Identify which cell holds the provided text, then report its (X, Y) central coordinate. 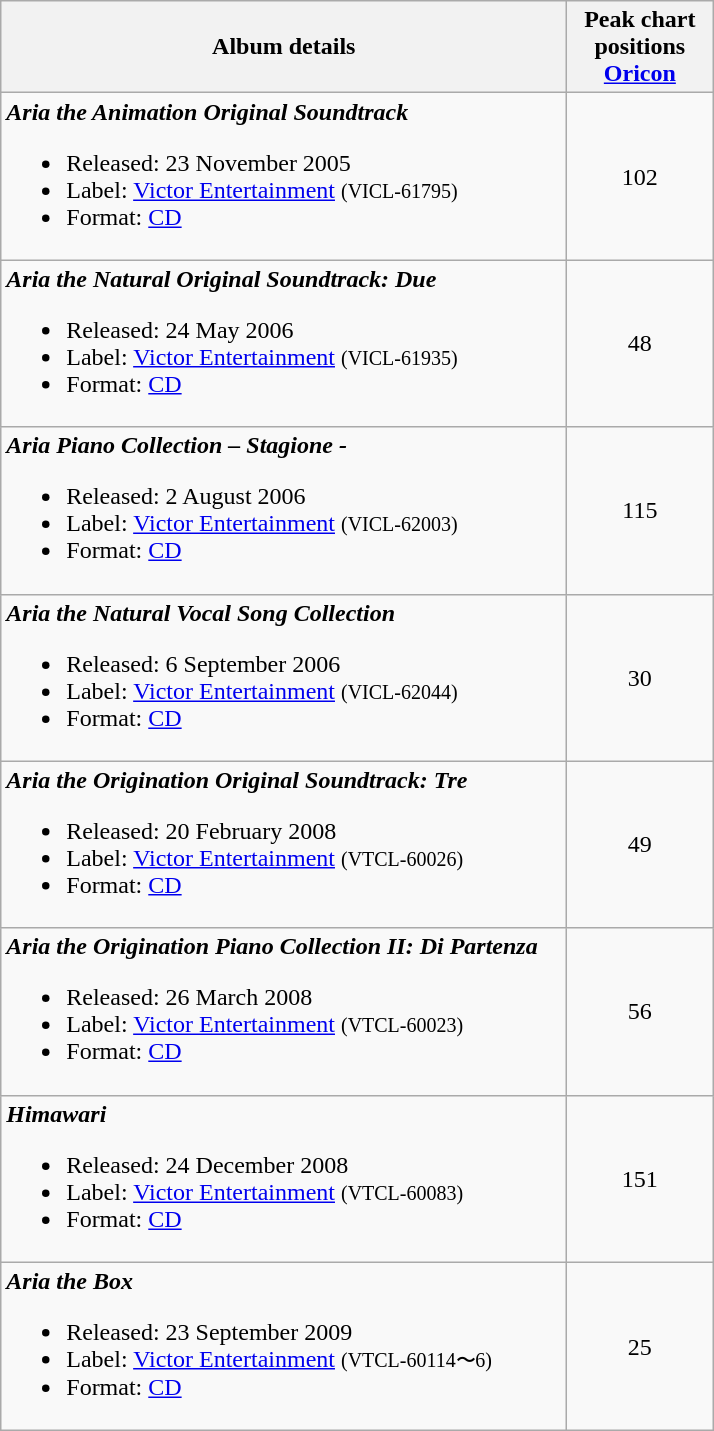
25 (640, 1346)
56 (640, 1012)
Aria the Origination Original Soundtrack: TreReleased: 20 February 2008Label: Victor Entertainment (VTCL-60026)Format: CD (284, 844)
48 (640, 344)
Peak chart positions Oricon (640, 47)
30 (640, 678)
49 (640, 844)
Album details (284, 47)
Aria the Natural Vocal Song CollectionReleased: 6 September 2006Label: Victor Entertainment (VICL-62044)Format: CD (284, 678)
Aria the Natural Original Soundtrack: DueReleased: 24 May 2006Label: Victor Entertainment (VICL-61935)Format: CD (284, 344)
Aria the Origination Piano Collection II: Di PartenzaReleased: 26 March 2008Label: Victor Entertainment (VTCL-60023)Format: CD (284, 1012)
151 (640, 1178)
HimawariReleased: 24 December 2008Label: Victor Entertainment (VTCL-60083)Format: CD (284, 1178)
102 (640, 176)
Aria the Animation Original SoundtrackReleased: 23 November 2005Label: Victor Entertainment (VICL-61795)Format: CD (284, 176)
Aria Piano Collection – Stagione -Released: 2 August 2006Label: Victor Entertainment (VICL-62003)Format: CD (284, 510)
115 (640, 510)
Aria the BoxReleased: 23 September 2009Label: Victor Entertainment (VTCL-60114〜6)Format: CD (284, 1346)
